Pinpoint the cell where the given text exists, returning its (x, y) midpoint coordinate. 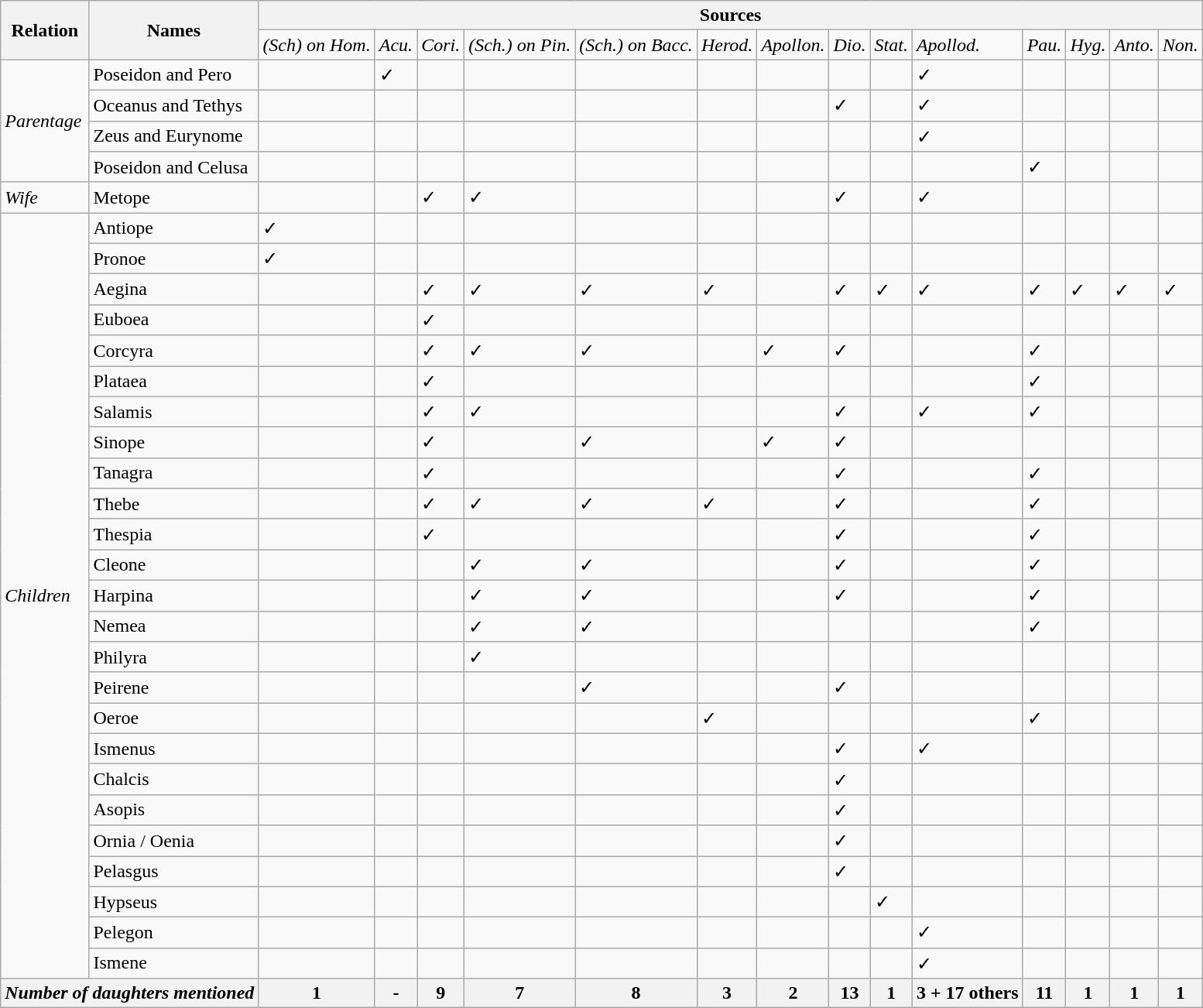
Non. (1180, 45)
(Sch.) on Bacc. (636, 45)
(Sch) on Hom. (317, 45)
Thebe (173, 504)
Apollon. (793, 45)
Anto. (1134, 45)
Thespia (173, 534)
Cleone (173, 565)
Pelasgus (173, 872)
7 (520, 993)
Acu. (396, 45)
11 (1044, 993)
Ornia / Oenia (173, 841)
Asopis (173, 810)
9 (441, 993)
13 (850, 993)
Dio. (850, 45)
Names (173, 30)
Chalcis (173, 780)
Salamis (173, 412)
Parentage (45, 121)
Poseidon and Pero (173, 75)
Corcyra (173, 351)
Oceanus and Tethys (173, 105)
Herod. (727, 45)
Apollod. (968, 45)
Hypseus (173, 902)
Philyra (173, 657)
- (396, 993)
3 (727, 993)
Hyg. (1088, 45)
Metope (173, 197)
8 (636, 993)
Pau. (1044, 45)
3 + 17 others (968, 993)
Children (45, 596)
Harpina (173, 595)
Aegina (173, 290)
Antiope (173, 228)
2 (793, 993)
Sinope (173, 443)
Stat. (891, 45)
Peirene (173, 687)
Euboea (173, 320)
Nemea (173, 626)
Wife (45, 197)
Zeus and Eurynome (173, 136)
Ismenus (173, 749)
Cori. (441, 45)
Oeroe (173, 718)
Number of daughters mentioned (130, 993)
Tanagra (173, 473)
Pelegon (173, 933)
Ismene (173, 963)
Plataea (173, 381)
(Sch.) on Pin. (520, 45)
Pronoe (173, 259)
Relation (45, 30)
Sources (731, 15)
Poseidon and Celusa (173, 167)
